Capture the cell that displays the provided text and extract its [X, Y] central coordinate. 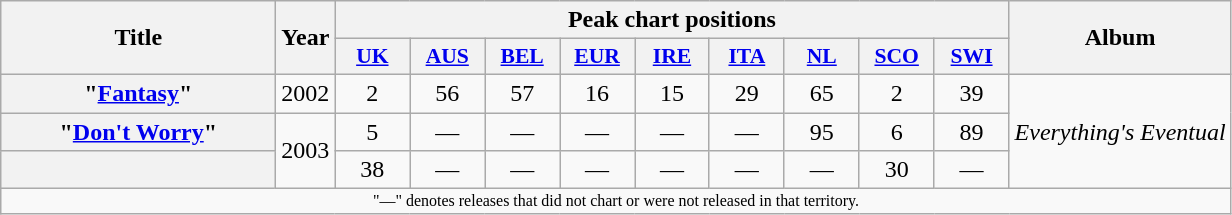
29 [746, 93]
IRE [672, 57]
30 [896, 170]
"Don't Worry" [138, 131]
6 [896, 131]
Album [1120, 38]
89 [972, 131]
16 [598, 93]
39 [972, 93]
ITA [746, 57]
Title [138, 38]
BEL [522, 57]
2002 [306, 93]
"—" denotes releases that did not chart or were not released in that territory. [616, 201]
65 [822, 93]
Everything's Eventual [1120, 131]
NL [822, 57]
SCO [896, 57]
38 [372, 170]
95 [822, 131]
"Fantasy" [138, 93]
57 [522, 93]
UK [372, 57]
2003 [306, 150]
Year [306, 38]
Peak chart positions [672, 20]
AUS [448, 57]
15 [672, 93]
EUR [598, 57]
56 [448, 93]
SWI [972, 57]
5 [372, 131]
